Output the [X, Y] coordinate of the center of the cell containing the given text.  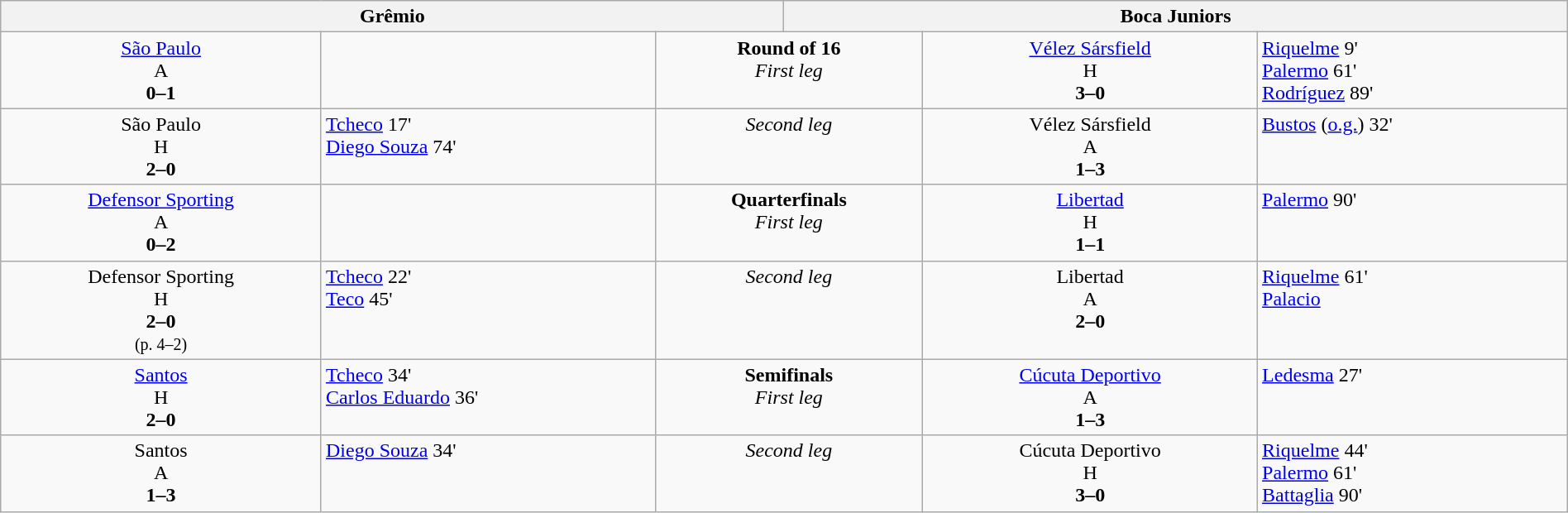
Round of 16 First leg [789, 70]
Riquelme 9'Palermo 61'Rodríguez 89' [1413, 70]
Grêmio [392, 17]
Quarterfinals First leg [789, 223]
Defensor Sporting A0–2 [161, 223]
Cúcuta DeportivoH3–0 [1090, 473]
Tcheco 22' Teco 45' [488, 309]
SantosA1–3 [161, 473]
Defensor SportingH2–0(p. 4–2) [161, 309]
Tcheco 17'Diego Souza 74' [488, 146]
Ledesma 27' [1413, 397]
Tcheco 34'Carlos Eduardo 36' [488, 397]
Vélez SársfieldA1–3 [1090, 146]
São PauloH2–0 [161, 146]
Riquelme 44'Palermo 61' Battaglia 90' [1413, 473]
Palermo 90' [1413, 223]
Riquelme 61'Palacio [1413, 309]
Boca Juniors [1176, 17]
Libertad H1–1 [1090, 223]
Bustos (o.g.) 32' [1413, 146]
Semifinals First leg [789, 397]
Diego Souza 34' [488, 473]
Libertad A2–0 [1090, 309]
Cúcuta Deportivo A1–3 [1090, 397]
São Paulo A 0–1 [161, 70]
Vélez Sársfield H 3–0 [1090, 70]
Santos H2–0 [161, 397]
